Capture the cell that displays the provided text and extract its (x, y) central coordinate. 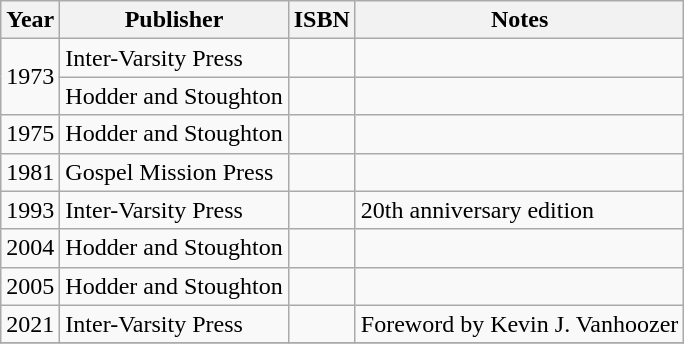
1975 (30, 134)
2021 (30, 324)
1993 (30, 210)
Year (30, 20)
Foreword by Kevin J. Vanhoozer (520, 324)
2004 (30, 248)
ISBN (322, 20)
1973 (30, 77)
20th anniversary edition (520, 210)
Notes (520, 20)
2005 (30, 286)
1981 (30, 172)
Gospel Mission Press (174, 172)
Publisher (174, 20)
